From the cell containing the given text, extract its center point as (X, Y) coordinate. 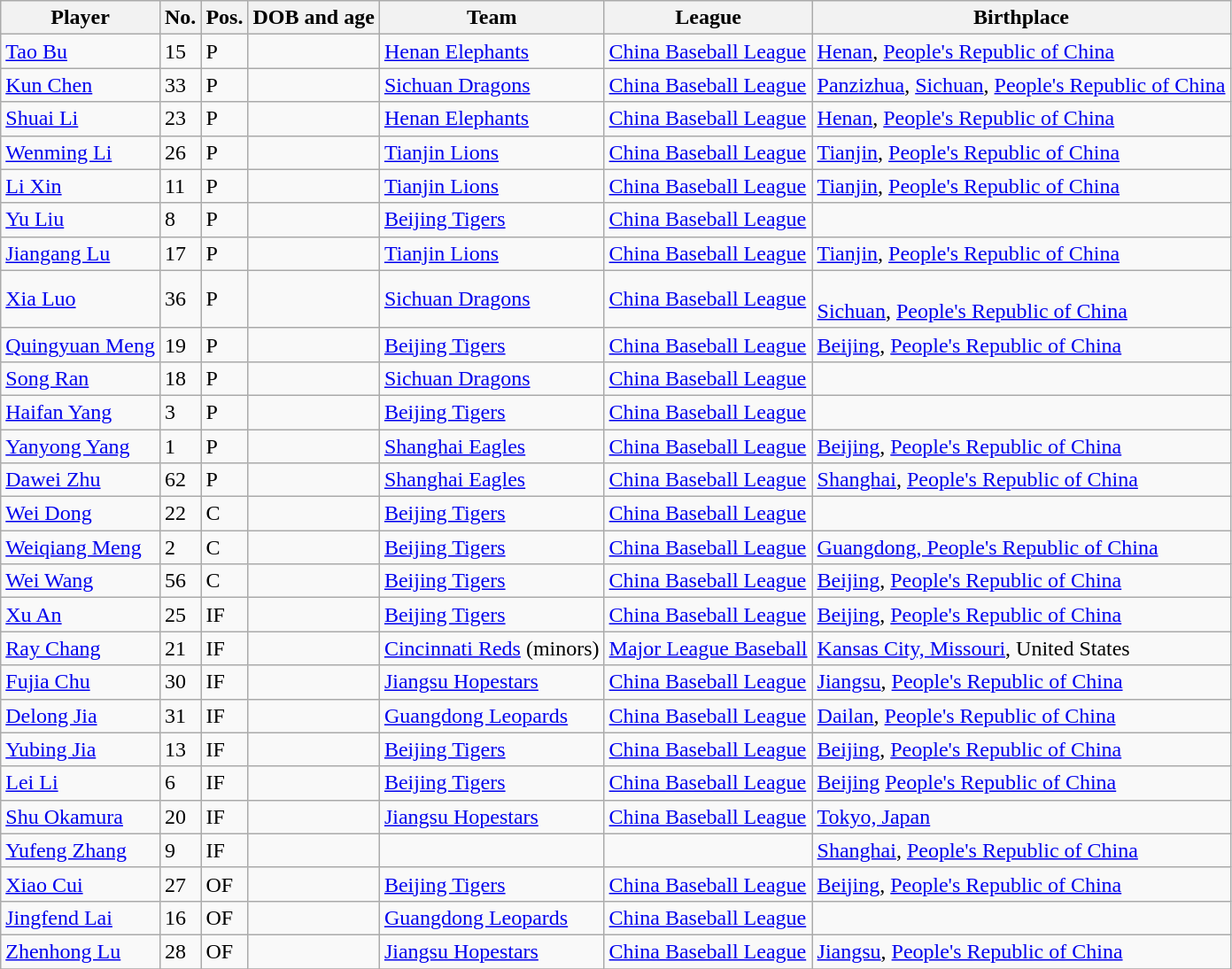
Tao Bu (81, 51)
13 (180, 749)
Xia Luo (81, 299)
Quingyuan Meng (81, 345)
Song Ran (81, 378)
Wei Wang (81, 581)
Wenming Li (81, 152)
17 (180, 253)
Birthplace (1021, 18)
Player (81, 18)
Dailan, People's Republic of China (1021, 716)
Haifan Yang (81, 412)
21 (180, 648)
Yufeng Zhang (81, 850)
No. (180, 18)
Yubing Jia (81, 749)
Wei Dong (81, 514)
1 (180, 446)
Jingfend Lai (81, 918)
22 (180, 514)
Lei Li (81, 783)
Major League Baseball (709, 648)
Fujia Chu (81, 682)
Shuai Li (81, 119)
Beijing People's Republic of China (1021, 783)
19 (180, 345)
33 (180, 85)
Guangdong, People's Republic of China (1021, 547)
Sichuan, People's Republic of China (1021, 299)
30 (180, 682)
League (709, 18)
26 (180, 152)
18 (180, 378)
Kansas City, Missouri, United States (1021, 648)
Team (492, 18)
Delong Jia (81, 716)
6 (180, 783)
20 (180, 817)
Weiqiang Meng (81, 547)
Yu Liu (81, 220)
16 (180, 918)
25 (180, 615)
Li Xin (81, 186)
Kun Chen (81, 85)
Shu Okamura (81, 817)
27 (180, 884)
36 (180, 299)
Yanyong Yang (81, 446)
Jiangang Lu (81, 253)
Dawei Zhu (81, 480)
Pos. (225, 18)
Cincinnati Reds (minors) (492, 648)
Tokyo, Japan (1021, 817)
DOB and age (314, 18)
15 (180, 51)
Xu An (81, 615)
8 (180, 220)
11 (180, 186)
28 (180, 951)
31 (180, 716)
62 (180, 480)
Ray Chang (81, 648)
3 (180, 412)
9 (180, 850)
Xiao Cui (81, 884)
2 (180, 547)
Zhenhong Lu (81, 951)
56 (180, 581)
Panzizhua, Sichuan, People's Republic of China (1021, 85)
23 (180, 119)
